Return the (x, y) coordinate for the center point of the cell that contains the specified text.  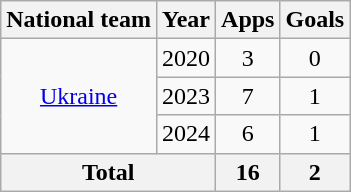
Year (186, 20)
3 (248, 58)
Ukraine (79, 96)
2020 (186, 58)
6 (248, 134)
2024 (186, 134)
Goals (315, 20)
2023 (186, 96)
2 (315, 172)
0 (315, 58)
National team (79, 20)
Apps (248, 20)
16 (248, 172)
7 (248, 96)
Total (108, 172)
